Identify which cell holds the provided text, then report its [X, Y] central coordinate. 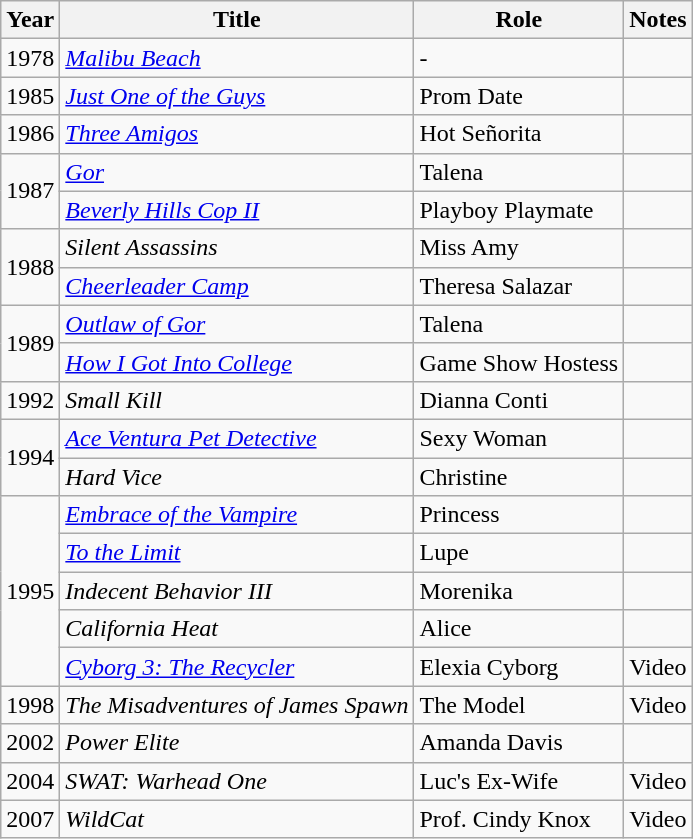
Amanda Davis [519, 743]
Sexy Woman [519, 438]
Elexia Cyborg [519, 667]
Lupe [519, 553]
Silent Assassins [237, 248]
To the Limit [237, 553]
1989 [30, 343]
Notes [658, 20]
Miss Amy [519, 248]
Alice [519, 629]
Playboy Playmate [519, 210]
1987 [30, 191]
Embrace of the Vampire [237, 515]
Prof. Cindy Knox [519, 819]
2007 [30, 819]
- [519, 58]
Princess [519, 515]
Year [30, 20]
Just One of the Guys [237, 96]
Three Amigos [237, 134]
Power Elite [237, 743]
Morenika [519, 591]
Role [519, 20]
The Misadventures of James Spawn [237, 705]
Luc's Ex-Wife [519, 781]
Dianna Conti [519, 400]
Outlaw of Gor [237, 324]
1998 [30, 705]
Indecent Behavior III [237, 591]
Game Show Hostess [519, 362]
Cheerleader Camp [237, 286]
Cyborg 3: The Recycler [237, 667]
1992 [30, 400]
Christine [519, 477]
Title [237, 20]
Beverly Hills Cop II [237, 210]
1985 [30, 96]
1994 [30, 457]
Small Kill [237, 400]
2002 [30, 743]
The Model [519, 705]
Prom Date [519, 96]
Hot Señorita [519, 134]
1995 [30, 591]
Malibu Beach [237, 58]
WildCat [237, 819]
Gor [237, 172]
2004 [30, 781]
1978 [30, 58]
Theresa Salazar [519, 286]
SWAT: Warhead One [237, 781]
Ace Ventura Pet Detective [237, 438]
1988 [30, 267]
How I Got Into College [237, 362]
1986 [30, 134]
Hard Vice [237, 477]
California Heat [237, 629]
